Detect which cell encompasses the target text, then output its [X, Y] center coordinate. 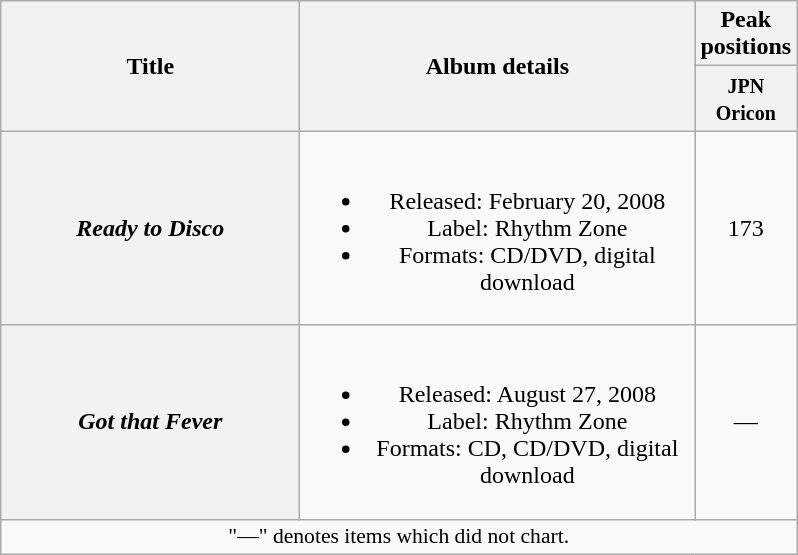
"—" denotes items which did not chart. [399, 537]
Album details [498, 66]
Got that Fever [150, 422]
Released: February 20, 2008Label: Rhythm ZoneFormats: CD/DVD, digital download [498, 228]
Released: August 27, 2008Label: Rhythm ZoneFormats: CD, CD/DVD, digital download [498, 422]
JPNOricon [746, 98]
Peak positions [746, 34]
Ready to Disco [150, 228]
— [746, 422]
Title [150, 66]
173 [746, 228]
